Identify which cell holds the provided text, then report its [X, Y] central coordinate. 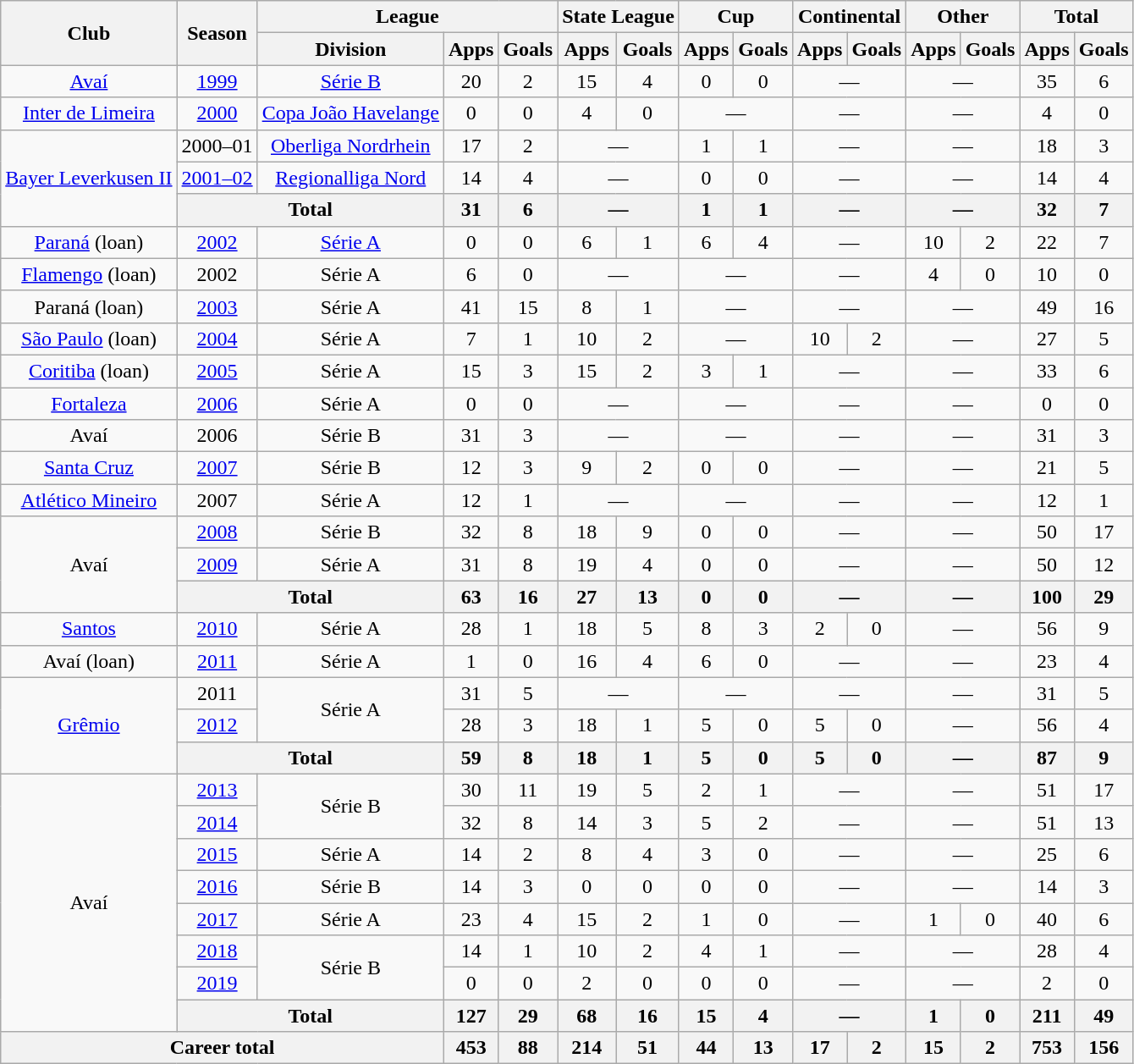
Santos [89, 629]
Cup [735, 17]
2018 [217, 951]
1999 [217, 81]
63 [471, 597]
Avaí (loan) [89, 661]
2013 [217, 790]
Club [89, 33]
2014 [217, 822]
Continental [850, 17]
Regionalliga Nord [350, 178]
40 [1047, 918]
Bayer Leverkusen II [89, 178]
35 [1047, 81]
Career total [223, 1048]
2000 [217, 113]
41 [471, 306]
33 [1047, 371]
20 [471, 81]
2000–01 [217, 146]
Season [217, 33]
League [408, 17]
2010 [217, 629]
214 [587, 1048]
156 [1104, 1048]
2008 [217, 532]
Division [350, 49]
2012 [217, 725]
2003 [217, 306]
2004 [217, 339]
Other [963, 17]
21 [1047, 468]
Grêmio [89, 725]
453 [471, 1048]
Inter de Limeira [89, 113]
11 [528, 790]
30 [471, 790]
2005 [217, 371]
22 [1047, 242]
753 [1047, 1048]
211 [1047, 1016]
88 [528, 1048]
127 [471, 1016]
Coritiba (loan) [89, 371]
2009 [217, 565]
2016 [217, 886]
Oberliga Nordrhein [350, 146]
Santa Cruz [89, 468]
Copa João Havelange [350, 113]
44 [706, 1048]
2015 [217, 854]
Flamengo (loan) [89, 274]
87 [1047, 758]
2019 [217, 984]
68 [587, 1016]
São Paulo (loan) [89, 339]
2017 [217, 918]
100 [1047, 597]
Atlético Mineiro [89, 500]
25 [1047, 854]
Fortaleza [89, 404]
2001–02 [217, 178]
59 [471, 758]
State League [619, 17]
